Identify which cell holds the provided text, then report its (x, y) central coordinate. 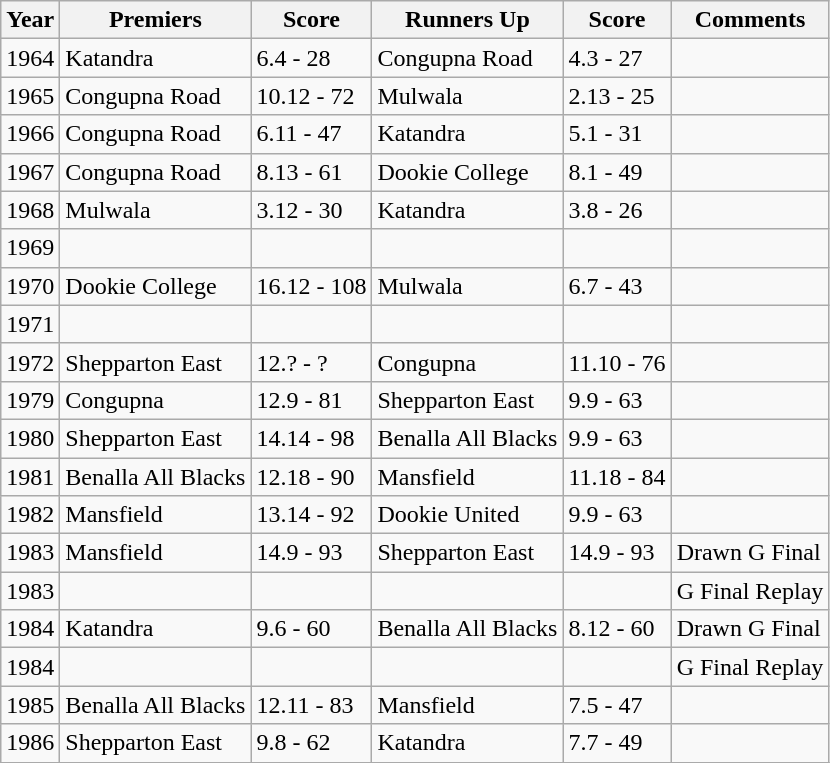
1971 (30, 324)
14.14 - 98 (312, 438)
3.12 - 30 (312, 210)
1970 (30, 286)
Runners Up (468, 20)
11.10 - 76 (617, 362)
1968 (30, 210)
1982 (30, 515)
1967 (30, 172)
13.14 - 92 (312, 515)
7.5 - 47 (617, 705)
12.18 - 90 (312, 477)
9.6 - 60 (312, 629)
11.18 - 84 (617, 477)
Dookie United (468, 515)
Premiers (156, 20)
6.4 - 28 (312, 58)
Comments (750, 20)
1985 (30, 705)
1969 (30, 248)
12.11 - 83 (312, 705)
8.12 - 60 (617, 629)
12.9 - 81 (312, 400)
12.? - ? (312, 362)
2.13 - 25 (617, 96)
1979 (30, 400)
4.3 - 27 (617, 58)
7.7 - 49 (617, 743)
1981 (30, 477)
1964 (30, 58)
1972 (30, 362)
1986 (30, 743)
16.12 - 108 (312, 286)
1966 (30, 134)
10.12 - 72 (312, 96)
3.8 - 26 (617, 210)
1965 (30, 96)
9.8 - 62 (312, 743)
6.7 - 43 (617, 286)
5.1 - 31 (617, 134)
8.1 - 49 (617, 172)
6.11 - 47 (312, 134)
8.13 - 61 (312, 172)
Year (30, 20)
1980 (30, 438)
